Search for the cell housing the specified text and yield its [X, Y] center coordinate. 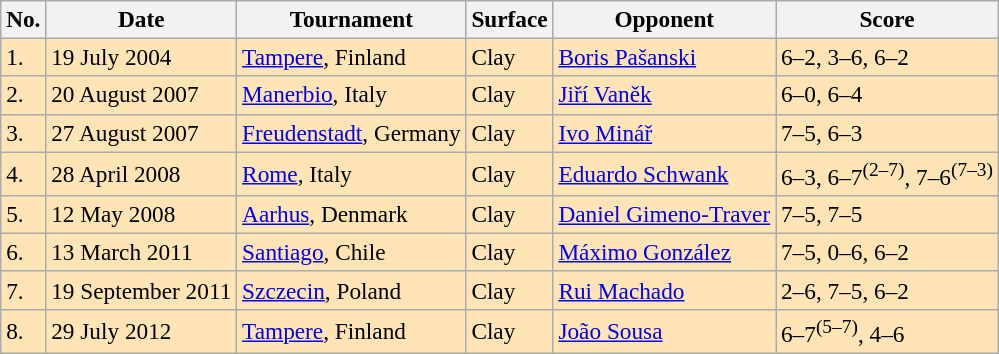
Rome, Italy [352, 173]
Opponent [664, 19]
Boris Pašanski [664, 57]
28 April 2008 [142, 173]
Aarhus, Denmark [352, 214]
13 March 2011 [142, 252]
Freudenstadt, Germany [352, 133]
7. [24, 290]
2–6, 7–5, 6–2 [888, 290]
5. [24, 214]
No. [24, 19]
6–3, 6–7(2–7), 7–6(7–3) [888, 173]
12 May 2008 [142, 214]
Tournament [352, 19]
3. [24, 133]
7–5, 0–6, 6–2 [888, 252]
27 August 2007 [142, 133]
2. [24, 95]
8. [24, 331]
João Sousa [664, 331]
19 July 2004 [142, 57]
Date [142, 19]
Ivo Minář [664, 133]
4. [24, 173]
1. [24, 57]
Rui Machado [664, 290]
19 September 2011 [142, 290]
6. [24, 252]
6–0, 6–4 [888, 95]
Daniel Gimeno-Traver [664, 214]
6–2, 3–6, 6–2 [888, 57]
Szczecin, Poland [352, 290]
6–7(5–7), 4–6 [888, 331]
20 August 2007 [142, 95]
Santiago, Chile [352, 252]
Máximo González [664, 252]
Score [888, 19]
Jiří Vaněk [664, 95]
Surface [510, 19]
7–5, 6–3 [888, 133]
7–5, 7–5 [888, 214]
Eduardo Schwank [664, 173]
29 July 2012 [142, 331]
Manerbio, Italy [352, 95]
